For the text-containing cell, return its midpoint in [x, y] coordinate format. 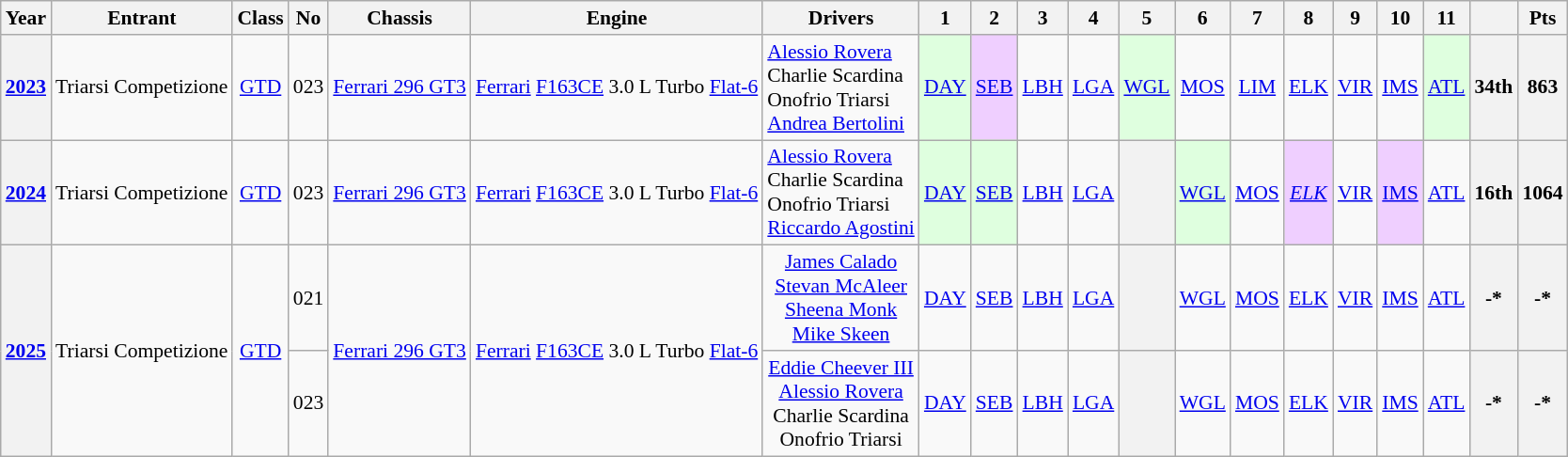
4 [1093, 18]
863 [1542, 87]
2025 [26, 351]
5 [1147, 18]
Alessio Rovera Charlie Scardina Onofrio Triarsi Andrea Bertolini [840, 87]
Engine [617, 18]
James Calado Stevan McAleer Sheena Monk Mike Skeen [840, 298]
Chassis [400, 18]
Drivers [840, 18]
2024 [26, 193]
34th [1493, 87]
LIM [1258, 87]
Class [259, 18]
No [308, 18]
7 [1258, 18]
Alessio Rovera Charlie Scardina Onofrio Triarsi Riccardo Agostini [840, 193]
3 [1043, 18]
8 [1309, 18]
1 [946, 18]
11 [1447, 18]
Entrant [141, 18]
Eddie Cheever III Alessio Rovera Charlie Scardina Onofrio Triarsi [840, 403]
2 [995, 18]
021 [308, 298]
Pts [1542, 18]
10 [1401, 18]
2023 [26, 87]
6 [1203, 18]
Year [26, 18]
1064 [1542, 193]
16th [1493, 193]
9 [1356, 18]
